For the text-containing cell, return its midpoint in (x, y) coordinate format. 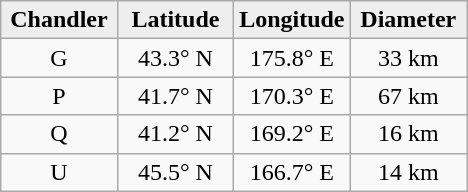
U (59, 172)
41.2° N (175, 134)
Longitude (292, 20)
G (59, 58)
43.3° N (175, 58)
166.7° E (292, 172)
33 km (408, 58)
Latitude (175, 20)
Diameter (408, 20)
P (59, 96)
169.2° E (292, 134)
67 km (408, 96)
14 km (408, 172)
Q (59, 134)
45.5° N (175, 172)
170.3° E (292, 96)
41.7° N (175, 96)
175.8° E (292, 58)
16 km (408, 134)
Chandler (59, 20)
